Locate the cell with the specified text and output its [x, y] center coordinate. 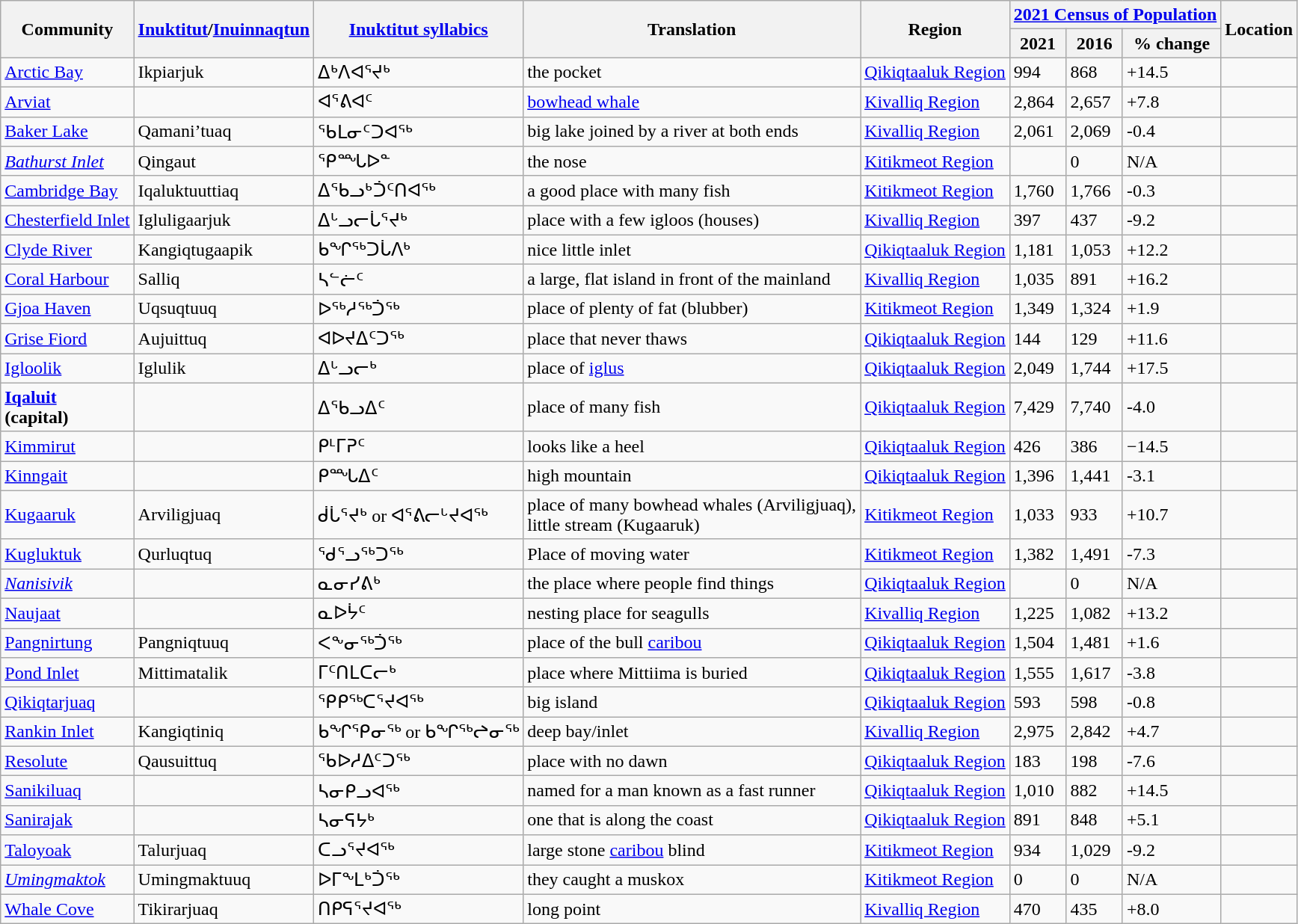
7,740 [1095, 407]
198 [1095, 761]
place with a few igloos (houses) [692, 221]
+12.2 [1171, 250]
994 [1038, 73]
ᕿᙵᐅᓐ [419, 161]
ᑎᑭᕋᕐᔪᐊᖅ [419, 909]
Kangiqtiniq [224, 732]
2016 [1095, 43]
ᐃᒃᐱᐊᕐᔪᒃ [419, 73]
+16.2 [1171, 280]
386 [1095, 446]
1,396 [1038, 476]
large stone caribou blind [692, 850]
Taloyoak [67, 850]
ᑰᒑᕐᔪᒃ or ᐊᕐᕕᓕᒡᔪᐊᖅ [419, 514]
+11.6 [1171, 339]
1,010 [1038, 791]
-3.8 [1171, 673]
-0.8 [1171, 702]
Sanirajak [67, 820]
nesting place for seagulls [692, 613]
+13.2 [1171, 613]
they caught a muskox [692, 879]
Location [1259, 29]
Ikpiarjuk [224, 73]
bowhead whale [692, 102]
426 [1038, 446]
ᐃᒡᓗᓕᒑᕐᔪᒃ [419, 221]
the pocket [692, 73]
397 [1038, 221]
Iglulik [224, 368]
Aujuittuq [224, 339]
ᑭᙵᐃᑦ [419, 476]
882 [1095, 791]
place of the bull caribou [692, 643]
435 [1095, 909]
ᓇᓂᓯᕕᒃ [419, 584]
ᐊᕐᕕᐊᑦ [419, 102]
1,181 [1038, 250]
ᓇᐅᔮᑦ [419, 613]
ᖁᕐᓗᖅᑐᖅ [419, 554]
1,766 [1095, 191]
183 [1038, 761]
437 [1095, 221]
2,061 [1038, 132]
ᖃᐅᓱᐃᑦᑐᖅ [419, 761]
Arviat [67, 102]
Pangnirtung [67, 643]
Qikiqtarjuaq [67, 702]
Rankin Inlet [67, 732]
long point [692, 909]
1,744 [1095, 368]
Resolute [67, 761]
Talurjuaq [224, 850]
Coral Harbour [67, 280]
+1.6 [1171, 643]
Igloolik [67, 368]
Naujaat [67, 613]
Kugaaruk [67, 514]
ᐃᒡᓗᓕᒃ [419, 368]
1,324 [1095, 309]
Salliq [224, 280]
2,657 [1095, 102]
Qurluqtuq [224, 554]
place where Mittiima is buried [692, 673]
-0.4 [1171, 132]
593 [1038, 702]
848 [1095, 820]
nice little inlet [692, 250]
a large, flat island in front of the mainland [692, 280]
ᓴᓂᑭᓗᐊᖅ [419, 791]
Pangniqtuuq [224, 643]
ᓴᓪᓖᑦ [419, 280]
2,842 [1095, 732]
1,382 [1038, 554]
ᕿᑭᖅᑕᕐᔪᐊᖅ [419, 702]
+5.1 [1171, 820]
+7.8 [1171, 102]
Pond Inlet [67, 673]
ᑲᖏᖅᑐᒑᐱᒃ [419, 250]
one that is along the coast [692, 820]
place of plenty of fat (blubber) [692, 309]
1,481 [1095, 643]
ᖃᒪᓂᑦᑐᐊᖅ [419, 132]
+17.5 [1171, 368]
Iqaluktuuttiaq [224, 191]
1,504 [1038, 643]
934 [1038, 850]
1,029 [1095, 850]
Kimmirut [67, 446]
7,429 [1038, 407]
1,760 [1038, 191]
looks like a heel [692, 446]
2,049 [1038, 368]
place that never thaws [692, 339]
1,349 [1038, 309]
1,053 [1095, 250]
big island [692, 702]
1,555 [1038, 673]
Grise Fiord [67, 339]
place of iglus [692, 368]
% change [1171, 43]
deep bay/inlet [692, 732]
Kinngait [67, 476]
Bathurst Inlet [67, 161]
ᑕᓗᕐᔪᐊᕐᒃ [419, 850]
place with no dawn [692, 761]
470 [1038, 909]
933 [1095, 514]
-0.3 [1171, 191]
Arctic Bay [67, 73]
Sanikiluaq [67, 791]
Whale Cove [67, 909]
Qamani’tuaq [224, 132]
+1.9 [1171, 309]
Inuktitut/Inuinnaqtun [224, 29]
Arviligjuaq [224, 514]
place of many bowhead whales (Arviligjuaq),little stream (Kugaaruk) [692, 514]
-7.6 [1171, 761]
Nanisivik [67, 584]
Tikirarjuaq [224, 909]
+8.0 [1171, 909]
named for a man known as a fast runner [692, 791]
ᐅᖅᓱᖅᑑᖅ [419, 309]
2021 [1038, 43]
598 [1095, 702]
ᐃᖃᓗᒃᑑᑦᑎᐊᖅ [419, 191]
Umingmaktok [67, 879]
Place of moving water [692, 554]
Igluligaarjuk [224, 221]
ᐊᐅᔪᐃᑦᑐᖅ [419, 339]
Qausuittuq [224, 761]
high mountain [692, 476]
1,225 [1038, 613]
ᐸᖕᓂᖅᑑᖅ [419, 643]
the place where people find things [692, 584]
1,491 [1095, 554]
Translation [692, 29]
-3.1 [1171, 476]
Umingmaktuuq [224, 879]
129 [1095, 339]
Community [67, 29]
ᐅᒥᖕᒪᒃᑑᖅ [419, 879]
ᓴᓂᕋᔭᒃ [419, 820]
1,617 [1095, 673]
Clyde River [67, 250]
ᒥᑦᑎᒪᑕᓕᒃ [419, 673]
Kugluktuk [67, 554]
1,033 [1038, 514]
868 [1095, 73]
2,975 [1038, 732]
ᐃᖃᓗᐃᑦ [419, 407]
2,864 [1038, 102]
big lake joined by a river at both ends [692, 132]
144 [1038, 339]
-7.3 [1171, 554]
−14.5 [1171, 446]
Gjoa Haven [67, 309]
2,069 [1095, 132]
place of many fish [692, 407]
2021 Census of Population [1115, 15]
Uqsuqtuuq [224, 309]
-4.0 [1171, 407]
1,035 [1038, 280]
Baker Lake [67, 132]
Region [935, 29]
1,441 [1095, 476]
a good place with many fish [692, 191]
Qingaut [224, 161]
ᑭᒻᒥᕈᑦ [419, 446]
+10.7 [1171, 514]
1,082 [1095, 613]
+4.7 [1171, 732]
Inuktitut syllabics [419, 29]
Cambridge Bay [67, 191]
Chesterfield Inlet [67, 221]
the nose [692, 161]
Kangiqtugaapik [224, 250]
Mittimatalik [224, 673]
ᑲᖏᕿᓂᖅ or ᑲᖏᖅᖠᓂᖅ [419, 732]
Iqaluit(capital) [67, 407]
